Return (x, y) of the center of cell containing provided text 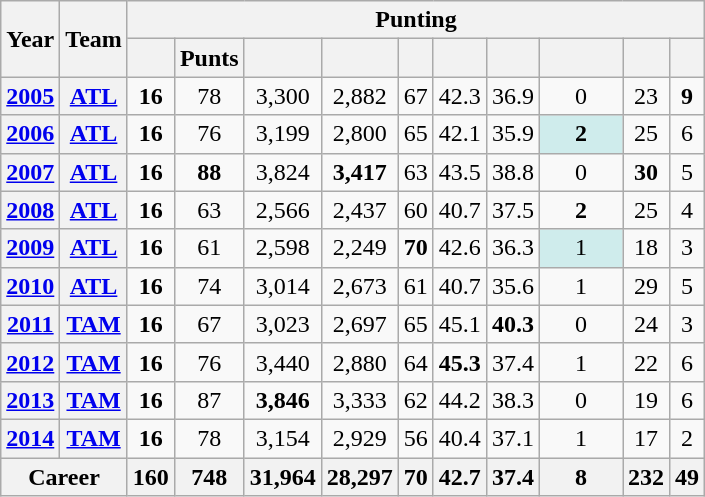
2,882 (360, 96)
2,800 (360, 134)
3,846 (282, 400)
2008 (30, 210)
87 (209, 400)
2,598 (282, 248)
3,824 (282, 172)
2,697 (360, 324)
44.2 (460, 400)
2,929 (360, 438)
3,417 (360, 172)
56 (416, 438)
36.9 (512, 96)
2013 (30, 400)
3,333 (360, 400)
2014 (30, 438)
40.3 (512, 324)
37.5 (512, 210)
2005 (30, 96)
64 (416, 362)
40.4 (460, 438)
38.3 (512, 400)
2,673 (360, 286)
17 (646, 438)
29 (646, 286)
22 (646, 362)
160 (150, 477)
30 (646, 172)
232 (646, 477)
23 (646, 96)
2,566 (282, 210)
19 (646, 400)
4 (688, 210)
18 (646, 248)
2012 (30, 362)
3,300 (282, 96)
3,154 (282, 438)
Team (94, 39)
42.3 (460, 96)
45.1 (460, 324)
9 (688, 96)
2009 (30, 248)
Career (64, 477)
28,297 (360, 477)
2010 (30, 286)
3,014 (282, 286)
2007 (30, 172)
2,880 (360, 362)
3,199 (282, 134)
49 (688, 477)
42.7 (460, 477)
2,437 (360, 210)
62 (416, 400)
31,964 (282, 477)
2,249 (360, 248)
2006 (30, 134)
3,023 (282, 324)
8 (580, 477)
3,440 (282, 362)
Punting (416, 20)
35.9 (512, 134)
42.1 (460, 134)
35.6 (512, 286)
36.3 (512, 248)
43.5 (460, 172)
74 (209, 286)
Punts (209, 58)
88 (209, 172)
24 (646, 324)
Year (30, 39)
42.6 (460, 248)
37.1 (512, 438)
2011 (30, 324)
38.8 (512, 172)
748 (209, 477)
60 (416, 210)
45.3 (460, 362)
